Identify which cell holds the provided text, then report its [x, y] central coordinate. 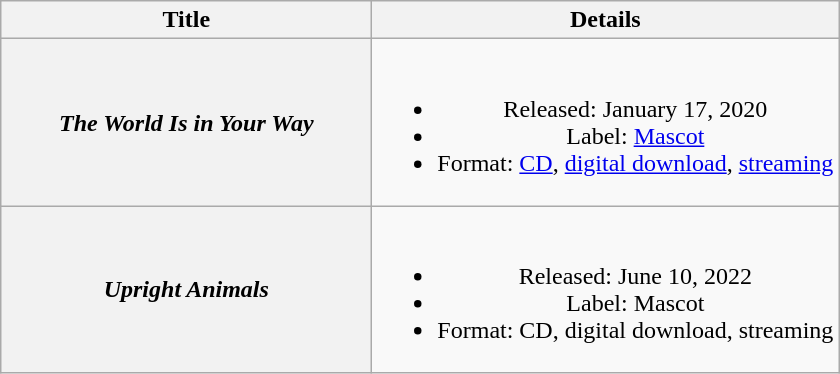
Details [606, 20]
Upright Animals [186, 290]
Released: January 17, 2020Label: MascotFormat: CD, digital download, streaming [606, 122]
Title [186, 20]
The World Is in Your Way [186, 122]
Released: June 10, 2022Label: MascotFormat: CD, digital download, streaming [606, 290]
